Return [X, Y] of the center of cell containing provided text 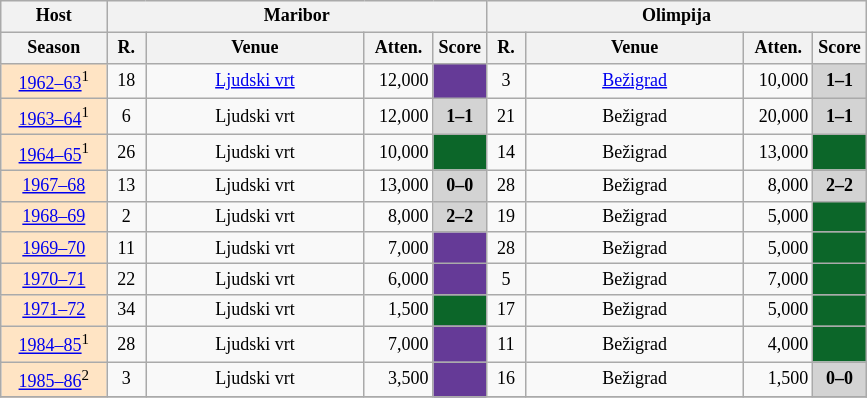
17 [506, 310]
1963–641 [54, 117]
Maribor [297, 16]
14 [506, 152]
34 [126, 310]
6,000 [398, 280]
26 [126, 152]
1962–631 [54, 81]
5 [506, 280]
1964–651 [54, 152]
1969–70 [54, 248]
22 [126, 280]
16 [506, 380]
1985–862 [54, 380]
1971–72 [54, 310]
2 [126, 216]
1968–69 [54, 216]
Season [54, 48]
Host [54, 16]
4,000 [778, 344]
19 [506, 216]
1970–71 [54, 280]
20,000 [778, 117]
18 [126, 81]
21 [506, 117]
13 [126, 186]
Olimpija [677, 16]
6 [126, 117]
1967–68 [54, 186]
3,500 [398, 380]
1984–851 [54, 344]
